Identify which cell holds the provided text, then report its (X, Y) central coordinate. 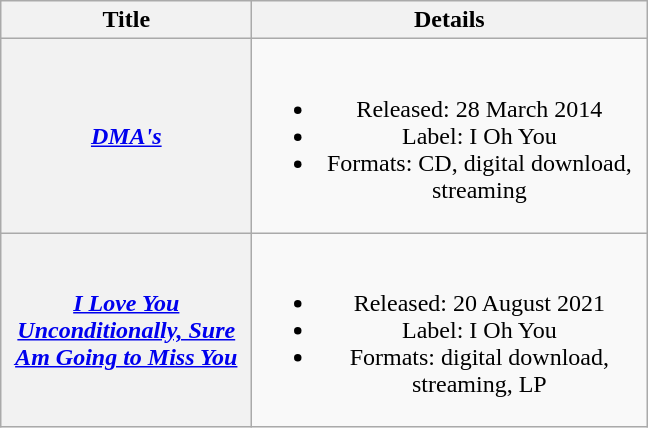
DMA's (126, 136)
Details (450, 20)
Released: 28 March 2014Label: I Oh YouFormats: CD, digital download, streaming (450, 136)
Released: 20 August 2021Label: I Oh YouFormats: digital download, streaming, LP (450, 330)
I Love You Unconditionally, Sure Am Going to Miss You (126, 330)
Title (126, 20)
